Return the (x, y) coordinate for the center point of the cell that contains the specified text.  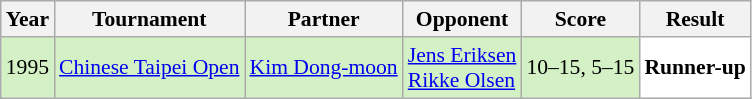
Runner-up (694, 68)
10–15, 5–15 (580, 68)
Tournament (149, 19)
Chinese Taipei Open (149, 68)
Year (28, 19)
1995 (28, 68)
Score (580, 19)
Jens Eriksen Rikke Olsen (462, 68)
Result (694, 19)
Partner (323, 19)
Opponent (462, 19)
Kim Dong-moon (323, 68)
